For the text-containing cell, return its midpoint in [X, Y] coordinate format. 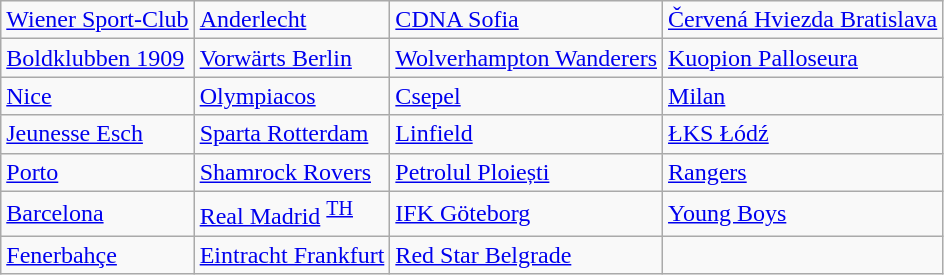
Barcelona [98, 214]
Young Boys [803, 214]
Anderlecht [292, 20]
IFK Göteborg [526, 214]
Červená Hviezda Bratislava [803, 20]
Vorwärts Berlin [292, 58]
Shamrock Rovers [292, 172]
Wiener Sport-Club [98, 20]
Csepel [526, 96]
Kuopion Palloseura [803, 58]
Milan [803, 96]
Fenerbahçe [98, 255]
Porto [98, 172]
CDNA Sofia [526, 20]
Rangers [803, 172]
Wolverhampton Wanderers [526, 58]
Sparta Rotterdam [292, 134]
Red Star Belgrade [526, 255]
Nice [98, 96]
Jeunesse Esch [98, 134]
Boldklubben 1909 [98, 58]
Eintracht Frankfurt [292, 255]
Linfield [526, 134]
Real Madrid TH [292, 214]
Petrolul Ploiești [526, 172]
Olympiacos [292, 96]
ŁKS Łódź [803, 134]
